Return the [x, y] coordinate for the center point of the cell that contains the specified text.  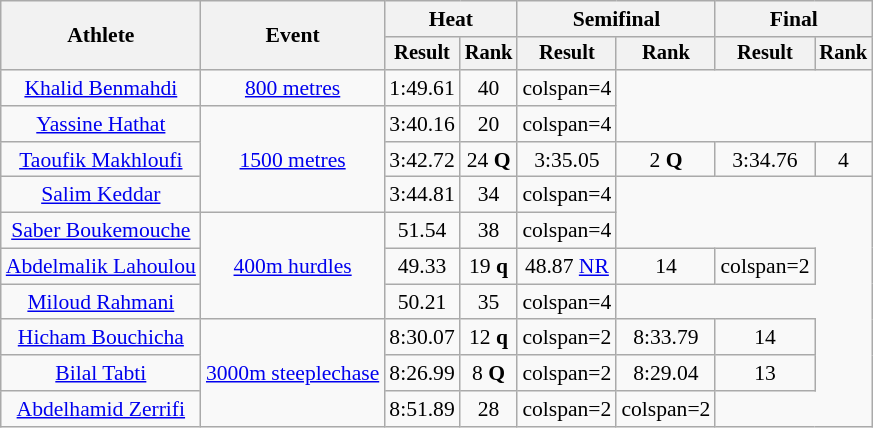
Salim Keddar [101, 195]
Miloud Rahmani [101, 302]
49.33 [422, 267]
4 [843, 160]
Event [292, 36]
Final [794, 19]
Semifinal [616, 19]
13 [764, 373]
Yassine Hathat [101, 124]
8:29.04 [666, 373]
12 q [489, 338]
51.54 [422, 231]
3:34.76 [764, 160]
800 metres [292, 88]
35 [489, 302]
Saber Boukemouche [101, 231]
8:33.79 [666, 338]
38 [489, 231]
8 Q [489, 373]
8:26.99 [422, 373]
3:44.81 [422, 195]
Athlete [101, 36]
Khalid Benmahdi [101, 88]
3000m steeplechase [292, 374]
Abdelmalik Lahoulou [101, 267]
1:49.61 [422, 88]
19 q [489, 267]
48.87 NR [566, 267]
400m hurdles [292, 266]
28 [489, 409]
1500 metres [292, 160]
20 [489, 124]
8:51.89 [422, 409]
2 Q [666, 160]
40 [489, 88]
34 [489, 195]
Heat [450, 19]
8:30.07 [422, 338]
3:40.16 [422, 124]
50.21 [422, 302]
3:42.72 [422, 160]
Taoufik Makhloufi [101, 160]
Bilal Tabti [101, 373]
24 Q [489, 160]
Hicham Bouchicha [101, 338]
Abdelhamid Zerrifi [101, 409]
3:35.05 [566, 160]
